Scan for the cell matching the given text and deliver its [X, Y] coordinate at center. 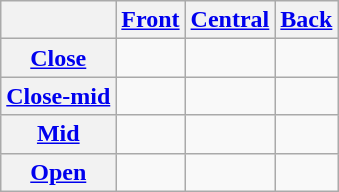
Central [230, 20]
Front [150, 20]
Open [58, 172]
Mid [58, 134]
Close [58, 58]
Close-mid [58, 96]
Back [306, 20]
